Return the [X, Y] coordinate for the center point of the cell that contains the specified text.  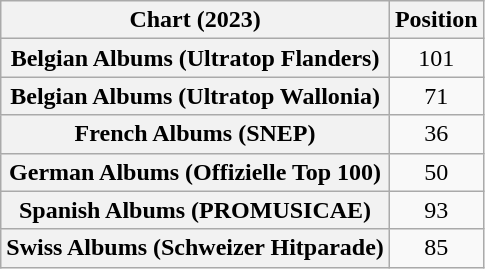
Swiss Albums (Schweizer Hitparade) [196, 248]
71 [436, 96]
93 [436, 210]
Belgian Albums (Ultratop Wallonia) [196, 96]
Spanish Albums (PROMUSICAE) [196, 210]
Position [436, 20]
85 [436, 248]
101 [436, 58]
50 [436, 172]
German Albums (Offizielle Top 100) [196, 172]
Belgian Albums (Ultratop Flanders) [196, 58]
French Albums (SNEP) [196, 134]
Chart (2023) [196, 20]
36 [436, 134]
